Determine the (X, Y) coordinate at the center of the cell enclosing the given text.  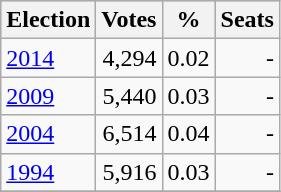
5,916 (129, 172)
2014 (48, 58)
0.02 (188, 58)
0.04 (188, 134)
Election (48, 20)
2009 (48, 96)
6,514 (129, 134)
Seats (247, 20)
Votes (129, 20)
5,440 (129, 96)
% (188, 20)
2004 (48, 134)
4,294 (129, 58)
1994 (48, 172)
